For the text-containing cell, return its midpoint in (x, y) coordinate format. 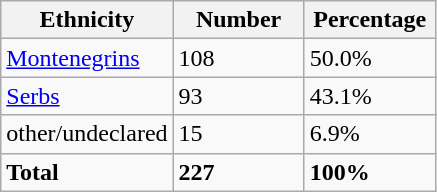
43.1% (370, 96)
6.9% (370, 134)
50.0% (370, 58)
Montenegrins (87, 58)
93 (238, 96)
Total (87, 172)
100% (370, 172)
108 (238, 58)
Percentage (370, 20)
Number (238, 20)
other/undeclared (87, 134)
227 (238, 172)
15 (238, 134)
Ethnicity (87, 20)
Serbs (87, 96)
